Scan for the cell matching the given text and deliver its (X, Y) coordinate at center. 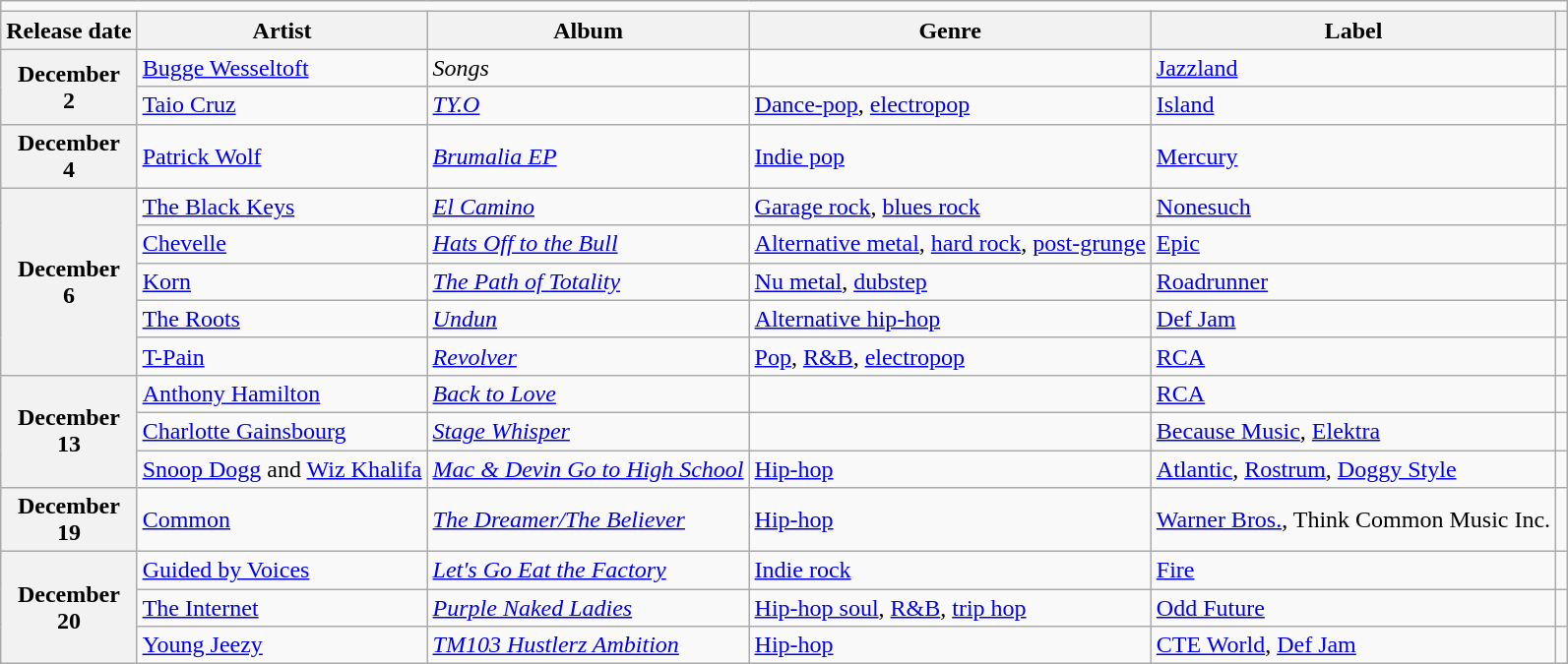
Bugge Wesseltoft (282, 68)
Snoop Dogg and Wiz Khalifa (282, 469)
Nu metal, dubstep (950, 281)
Patrick Wolf (282, 155)
CTE World, Def Jam (1352, 645)
Odd Future (1352, 608)
Charlotte Gainsbourg (282, 431)
Undun (589, 319)
Fire (1352, 571)
Roadrunner (1352, 281)
The Path of Totality (589, 281)
Alternative hip-hop (950, 319)
Pop, R&B, electropop (950, 356)
Warner Bros., Think Common Music Inc. (1352, 519)
Stage Whisper (589, 431)
Atlantic, Rostrum, Doggy Style (1352, 469)
Korn (282, 281)
El Camino (589, 207)
Purple Naked Ladies (589, 608)
Hip-hop soul, R&B, trip hop (950, 608)
Indie rock (950, 571)
Nonesuch (1352, 207)
Artist (282, 30)
December2 (69, 87)
Mac & Devin Go to High School (589, 469)
December4 (69, 155)
Songs (589, 68)
Hats Off to the Bull (589, 244)
December20 (69, 608)
Taio Cruz (282, 105)
Young Jeezy (282, 645)
Album (589, 30)
Chevelle (282, 244)
Back to Love (589, 393)
The Dreamer/The Believer (589, 519)
TM103 Hustlerz Ambition (589, 645)
Let's Go Eat the Factory (589, 571)
Mercury (1352, 155)
December13 (69, 431)
Revolver (589, 356)
Jazzland (1352, 68)
TY.O (589, 105)
The Black Keys (282, 207)
The Roots (282, 319)
December6 (69, 281)
Anthony Hamilton (282, 393)
T-Pain (282, 356)
Release date (69, 30)
Garage rock, blues rock (950, 207)
December19 (69, 519)
Because Music, Elektra (1352, 431)
Epic (1352, 244)
Def Jam (1352, 319)
Alternative metal, hard rock, post-grunge (950, 244)
Dance-pop, electropop (950, 105)
The Internet (282, 608)
Brumalia EP (589, 155)
Label (1352, 30)
Guided by Voices (282, 571)
Island (1352, 105)
Common (282, 519)
Genre (950, 30)
Indie pop (950, 155)
